Detect which cell encompasses the target text, then output its (X, Y) center coordinate. 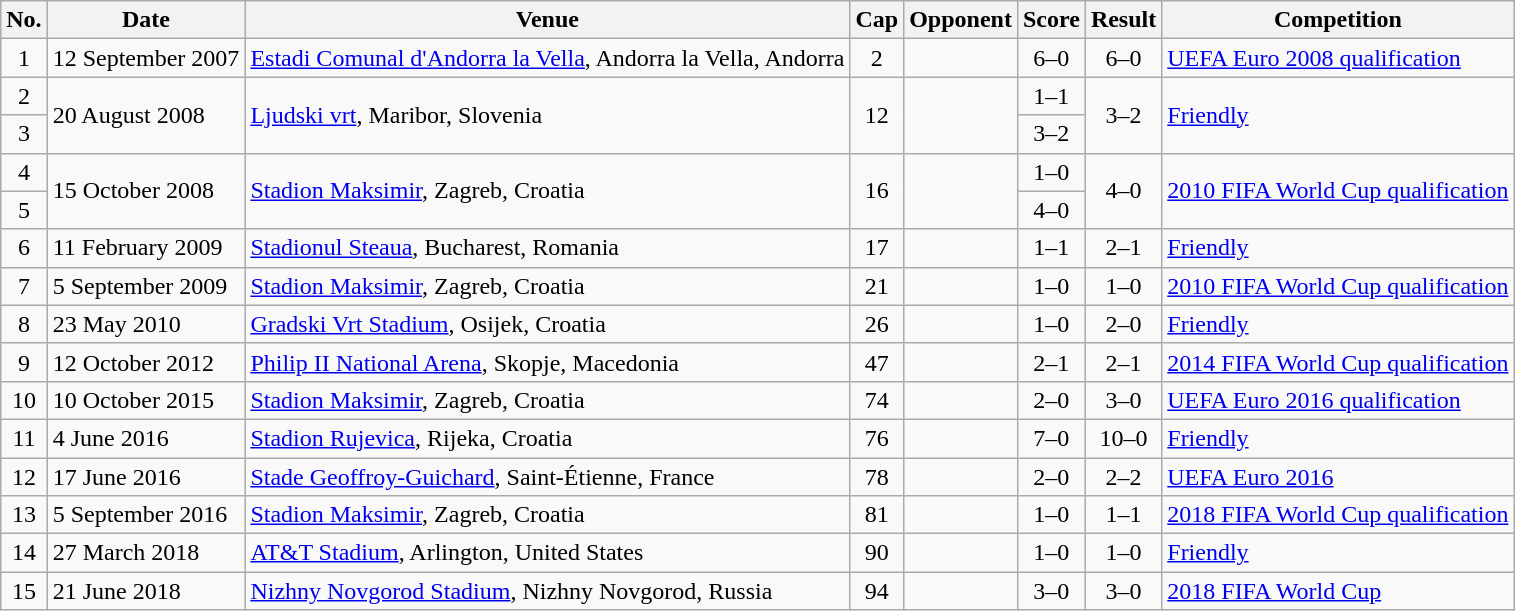
20 August 2008 (146, 115)
78 (877, 477)
14 (24, 553)
47 (877, 362)
Philip II National Arena, Skopje, Macedonia (548, 362)
Result (1123, 20)
Ljudski vrt, Maribor, Slovenia (548, 115)
17 June 2016 (146, 477)
5 September 2009 (146, 286)
Venue (548, 20)
UEFA Euro 2016 qualification (1338, 400)
AT&T Stadium, Arlington, United States (548, 553)
5 (24, 210)
Opponent (961, 20)
76 (877, 438)
15 (24, 591)
Gradski Vrt Stadium, Osijek, Croatia (548, 324)
27 March 2018 (146, 553)
Stadion Rujevica, Rijeka, Croatia (548, 438)
74 (877, 400)
11 February 2009 (146, 248)
Date (146, 20)
Cap (877, 20)
90 (877, 553)
Nizhny Novgorod Stadium, Nizhny Novgorod, Russia (548, 591)
12 October 2012 (146, 362)
10–0 (1123, 438)
3 (24, 134)
6 (24, 248)
12 September 2007 (146, 58)
4 June 2016 (146, 438)
Stade Geoffroy-Guichard, Saint-Étienne, France (548, 477)
15 October 2008 (146, 191)
2014 FIFA World Cup qualification (1338, 362)
13 (24, 515)
94 (877, 591)
8 (24, 324)
23 May 2010 (146, 324)
10 October 2015 (146, 400)
UEFA Euro 2016 (1338, 477)
16 (877, 191)
9 (24, 362)
26 (877, 324)
81 (877, 515)
Competition (1338, 20)
2018 FIFA World Cup qualification (1338, 515)
No. (24, 20)
5 September 2016 (146, 515)
Stadionul Steaua, Bucharest, Romania (548, 248)
7 (24, 286)
Estadi Comunal d'Andorra la Vella, Andorra la Vella, Andorra (548, 58)
11 (24, 438)
21 (877, 286)
10 (24, 400)
7–0 (1051, 438)
UEFA Euro 2008 qualification (1338, 58)
Score (1051, 20)
2018 FIFA World Cup (1338, 591)
17 (877, 248)
21 June 2018 (146, 591)
2–2 (1123, 477)
1 (24, 58)
4 (24, 172)
